From the cell containing the given text, extract its center point as [X, Y] coordinate. 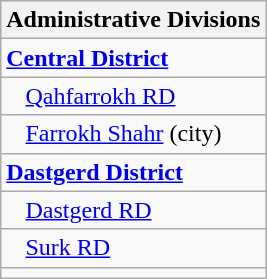
Dastgerd RD [134, 210]
Central District [134, 58]
Qahfarrokh RD [134, 96]
Administrative Divisions [134, 20]
Farrokh Shahr (city) [134, 134]
Surk RD [134, 248]
Dastgerd District [134, 172]
